Pinpoint the cell where the given text exists, returning its [X, Y] midpoint coordinate. 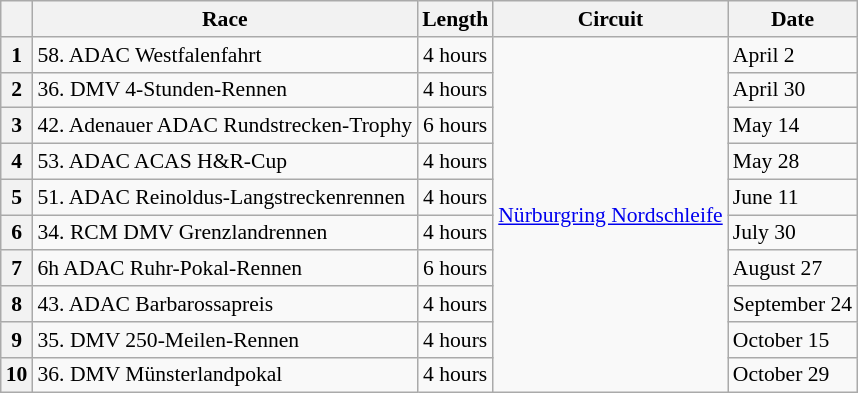
7 [17, 269]
April 2 [792, 55]
October 15 [792, 340]
3 [17, 126]
35. DMV 250-Meilen-Rennen [224, 340]
May 28 [792, 162]
43. ADAC Barbarossapreis [224, 304]
36. DMV 4-Stunden-Rennen [224, 90]
9 [17, 340]
1 [17, 55]
June 11 [792, 197]
Date [792, 19]
Race [224, 19]
Length [455, 19]
8 [17, 304]
5 [17, 197]
Nürburgring Nordschleife [610, 215]
2 [17, 90]
53. ADAC ACAS H&R-Cup [224, 162]
4 [17, 162]
July 30 [792, 233]
October 29 [792, 375]
36. DMV Münsterlandpokal [224, 375]
April 30 [792, 90]
Circuit [610, 19]
6 [17, 233]
58. ADAC Westfalenfahrt [224, 55]
September 24 [792, 304]
6h ADAC Ruhr-Pokal-Rennen [224, 269]
51. ADAC Reinoldus-Langstreckenrennen [224, 197]
34. RCM DMV Grenzlandrennen [224, 233]
May 14 [792, 126]
August 27 [792, 269]
42. Adenauer ADAC Rundstrecken-Trophy [224, 126]
10 [17, 375]
